Return [x, y] of the center of cell containing provided text 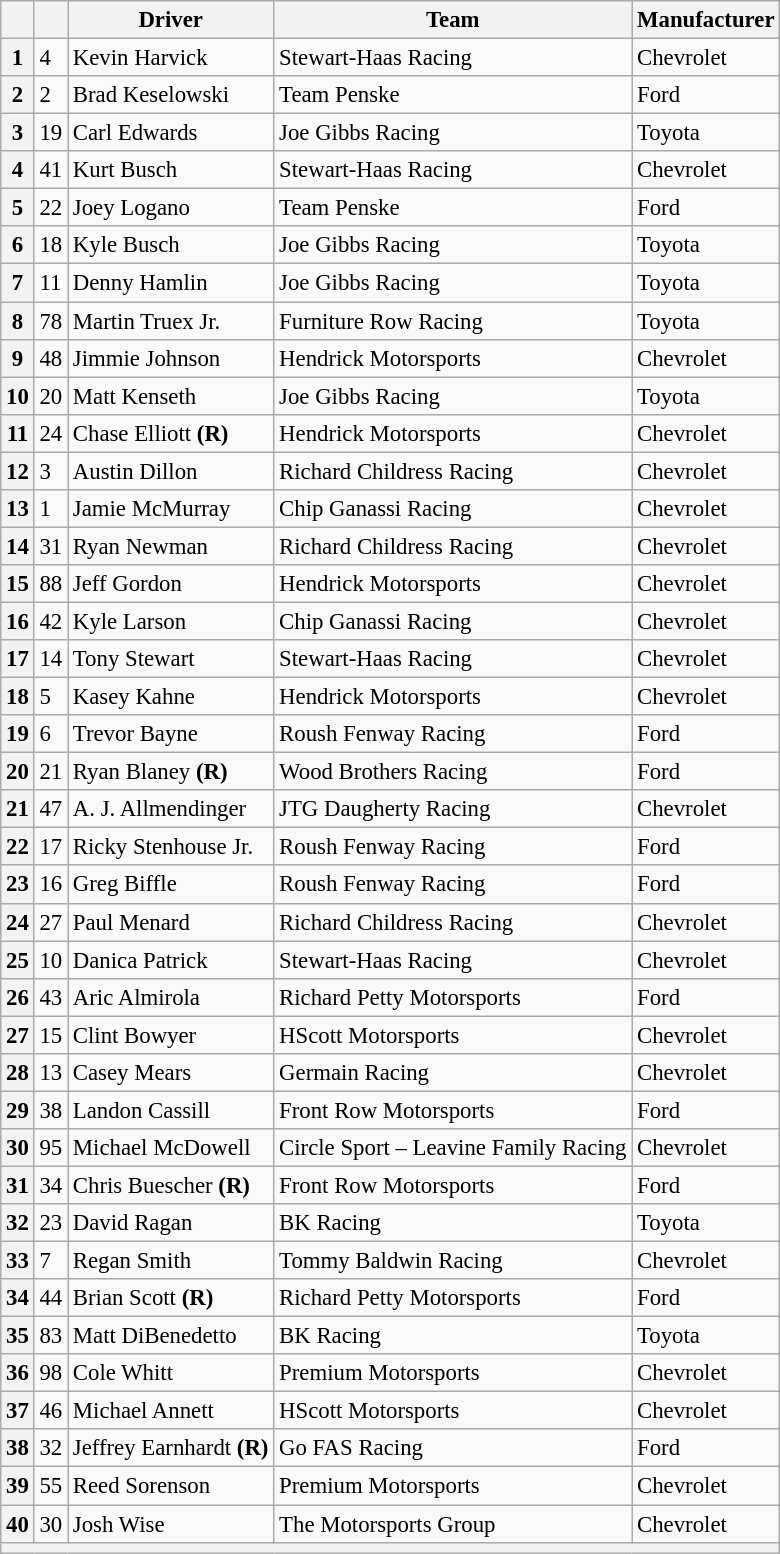
Kyle Busch [171, 245]
JTG Daugherty Racing [453, 809]
Casey Mears [171, 1073]
36 [18, 1373]
Denny Hamlin [171, 283]
39 [18, 1486]
Paul Menard [171, 922]
Wood Brothers Racing [453, 772]
Manufacturer [706, 20]
8 [18, 321]
26 [18, 997]
Regan Smith [171, 1261]
98 [50, 1373]
35 [18, 1336]
The Motorsports Group [453, 1524]
Kasey Kahne [171, 697]
Michael McDowell [171, 1148]
Matt DiBenedetto [171, 1336]
Ricky Stenhouse Jr. [171, 847]
Driver [171, 20]
47 [50, 809]
Martin Truex Jr. [171, 321]
Landon Cassill [171, 1110]
37 [18, 1411]
Kevin Harvick [171, 58]
Jamie McMurray [171, 509]
Austin Dillon [171, 471]
55 [50, 1486]
Aric Almirola [171, 997]
Brad Keselowski [171, 95]
Tony Stewart [171, 659]
28 [18, 1073]
A. J. Allmendinger [171, 809]
29 [18, 1110]
Matt Kenseth [171, 396]
48 [50, 358]
Tommy Baldwin Racing [453, 1261]
Clint Bowyer [171, 1035]
David Ragan [171, 1223]
Circle Sport – Leavine Family Racing [453, 1148]
42 [50, 621]
Trevor Bayne [171, 734]
Jimmie Johnson [171, 358]
Chase Elliott (R) [171, 433]
Joey Logano [171, 208]
Danica Patrick [171, 960]
78 [50, 321]
9 [18, 358]
40 [18, 1524]
12 [18, 471]
Germain Racing [453, 1073]
Jeffrey Earnhardt (R) [171, 1449]
25 [18, 960]
Greg Biffle [171, 885]
88 [50, 584]
Cole Whitt [171, 1373]
Carl Edwards [171, 133]
Ryan Newman [171, 546]
Go FAS Racing [453, 1449]
Michael Annett [171, 1411]
Josh Wise [171, 1524]
44 [50, 1298]
Jeff Gordon [171, 584]
Reed Sorenson [171, 1486]
Chris Buescher (R) [171, 1185]
43 [50, 997]
Kyle Larson [171, 621]
41 [50, 170]
Kurt Busch [171, 170]
Furniture Row Racing [453, 321]
83 [50, 1336]
Ryan Blaney (R) [171, 772]
Team [453, 20]
95 [50, 1148]
46 [50, 1411]
33 [18, 1261]
Brian Scott (R) [171, 1298]
